Pinpoint the cell where the given text exists, returning its (X, Y) midpoint coordinate. 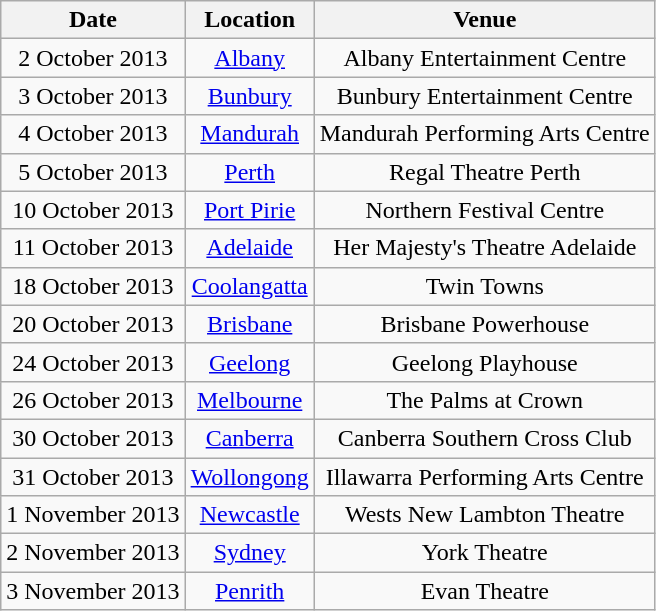
Evan Theatre (484, 591)
2 November 2013 (93, 553)
1 November 2013 (93, 515)
Albany Entertainment Centre (484, 58)
Regal Theatre Perth (484, 172)
Penrith (250, 591)
Newcastle (250, 515)
20 October 2013 (93, 324)
The Palms at Crown (484, 400)
26 October 2013 (93, 400)
4 October 2013 (93, 134)
2 October 2013 (93, 58)
Illawarra Performing Arts Centre (484, 477)
Brisbane Powerhouse (484, 324)
Mandurah (250, 134)
York Theatre (484, 553)
Melbourne (250, 400)
31 October 2013 (93, 477)
Her Majesty's Theatre Adelaide (484, 248)
Geelong (250, 362)
Wests New Lambton Theatre (484, 515)
10 October 2013 (93, 210)
Canberra (250, 438)
Location (250, 20)
Canberra Southern Cross Club (484, 438)
18 October 2013 (93, 286)
Albany (250, 58)
Mandurah Performing Arts Centre (484, 134)
Sydney (250, 553)
Bunbury (250, 96)
Port Pirie (250, 210)
Geelong Playhouse (484, 362)
Northern Festival Centre (484, 210)
30 October 2013 (93, 438)
Perth (250, 172)
11 October 2013 (93, 248)
Bunbury Entertainment Centre (484, 96)
24 October 2013 (93, 362)
5 October 2013 (93, 172)
Brisbane (250, 324)
Wollongong (250, 477)
Adelaide (250, 248)
3 November 2013 (93, 591)
3 October 2013 (93, 96)
Date (93, 20)
Twin Towns (484, 286)
Coolangatta (250, 286)
Venue (484, 20)
